Search for the cell housing the specified text and yield its (x, y) center coordinate. 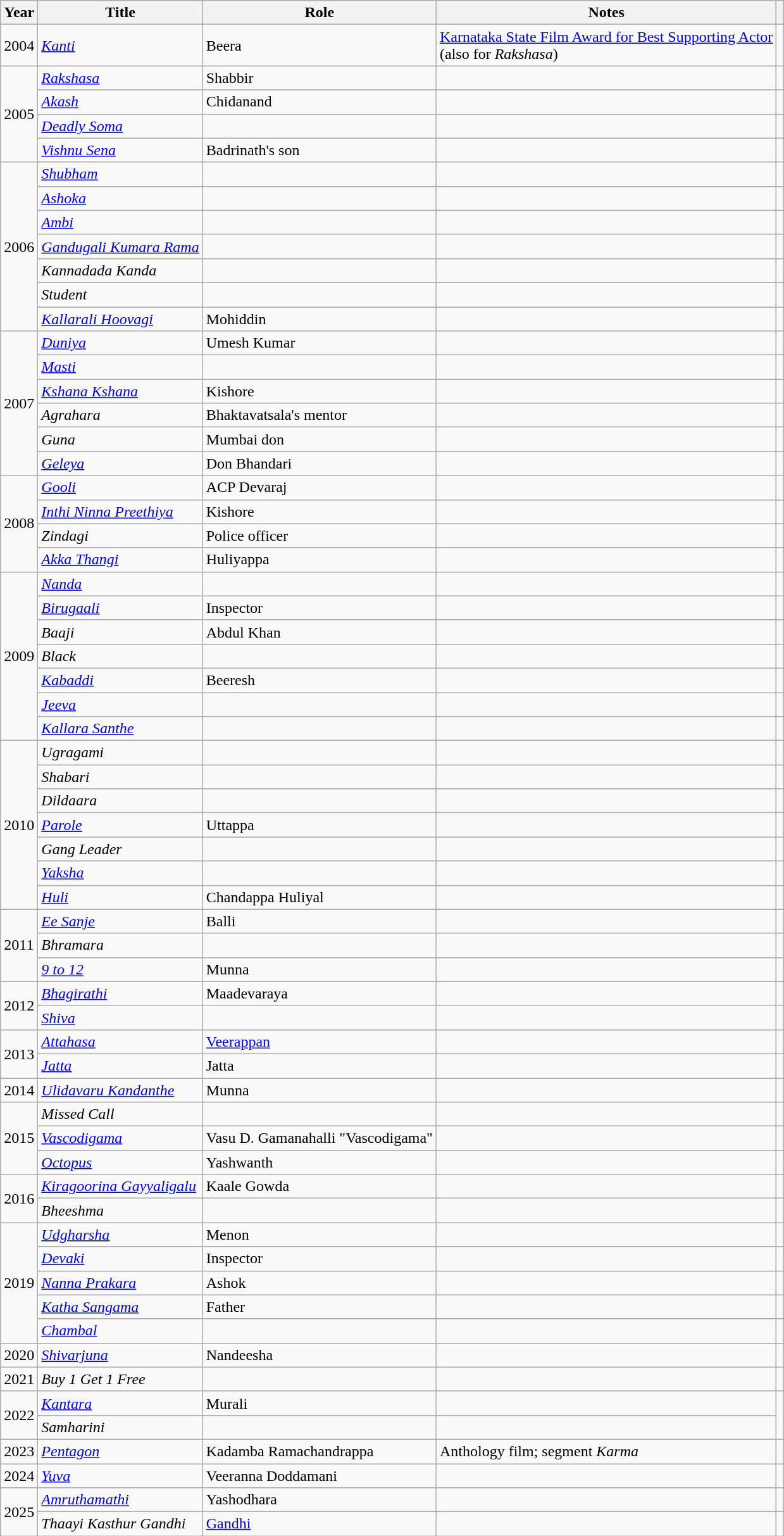
Kallarali Hoovagi (120, 318)
Veeranna Doddamani (319, 1476)
Shabari (120, 777)
Ashoka (120, 198)
Inthi Ninna Preethiya (120, 512)
Father (319, 1307)
Ugragami (120, 753)
2021 (19, 1379)
Shubham (120, 174)
Kabaddi (120, 680)
Vascodigama (120, 1138)
Yaksha (120, 873)
Bhagirathi (120, 993)
2025 (19, 1512)
2009 (19, 656)
Birugaali (120, 608)
Badrinath's son (319, 150)
Menon (319, 1235)
Zindagi (120, 536)
Shivarjuna (120, 1355)
Nanna Prakara (120, 1283)
Gooli (120, 488)
Devaki (120, 1259)
Nandeesha (319, 1355)
2023 (19, 1451)
Jeeva (120, 705)
Kaale Gowda (319, 1187)
Bheeshma (120, 1211)
Ambi (120, 222)
Year (19, 13)
Dildaara (120, 801)
Anthology film; segment Karma (606, 1451)
Missed Call (120, 1114)
Balli (319, 921)
Kantara (120, 1403)
2008 (19, 524)
Parole (120, 825)
Mohiddin (319, 318)
Title (120, 13)
Nanda (120, 584)
Uttappa (319, 825)
Yashodhara (319, 1500)
Geleya (120, 463)
Gandugali Kumara Rama (120, 246)
2013 (19, 1054)
Ulidavaru Kandanthe (120, 1090)
ACP Devaraj (319, 488)
Gandhi (319, 1524)
Duniya (120, 343)
Shiva (120, 1017)
Ee Sanje (120, 921)
Buy 1 Get 1 Free (120, 1379)
2011 (19, 945)
2015 (19, 1138)
2019 (19, 1283)
Black (120, 656)
Guna (120, 439)
Octopus (120, 1162)
Vasu D. Gamanahalli "Vascodigama" (319, 1138)
Huliyappa (319, 560)
2016 (19, 1199)
Ashok (319, 1283)
Rakshasa (120, 78)
Yuva (120, 1476)
Masti (120, 367)
2006 (19, 246)
Student (120, 294)
Katha Sangama (120, 1307)
Kallara Santhe (120, 729)
Amruthamathi (120, 1500)
Agrahara (120, 415)
Kadamba Ramachandrappa (319, 1451)
Baaji (120, 632)
2020 (19, 1355)
Kannadada Kanda (120, 270)
Chidanand (319, 102)
Bhramara (120, 945)
Deadly Soma (120, 126)
2012 (19, 1005)
Mumbai don (319, 439)
2024 (19, 1476)
Don Bhandari (319, 463)
Attahasa (120, 1042)
Yashwanth (319, 1162)
2007 (19, 403)
Beeresh (319, 680)
Shabbir (319, 78)
Thaayi Kasthur Gandhi (120, 1524)
Role (319, 13)
Veerappan (319, 1042)
Maadevaraya (319, 993)
Umesh Kumar (319, 343)
Akash (120, 102)
2005 (19, 114)
2022 (19, 1415)
Huli (120, 897)
9 to 12 (120, 969)
2004 (19, 46)
Kanti (120, 46)
Kshana Kshana (120, 391)
Karnataka State Film Award for Best Supporting Actor(also for Rakshasa) (606, 46)
Kiragoorina Gayyaligalu (120, 1187)
Vishnu Sena (120, 150)
Pentagon (120, 1451)
Gang Leader (120, 849)
Akka Thangi (120, 560)
Murali (319, 1403)
2014 (19, 1090)
Bhaktavatsala's mentor (319, 415)
Notes (606, 13)
Beera (319, 46)
Abdul Khan (319, 632)
Chandappa Huliyal (319, 897)
Samharini (120, 1427)
2010 (19, 825)
Police officer (319, 536)
Udgharsha (120, 1235)
Chambal (120, 1331)
